For the text-containing cell, return its midpoint in (x, y) coordinate format. 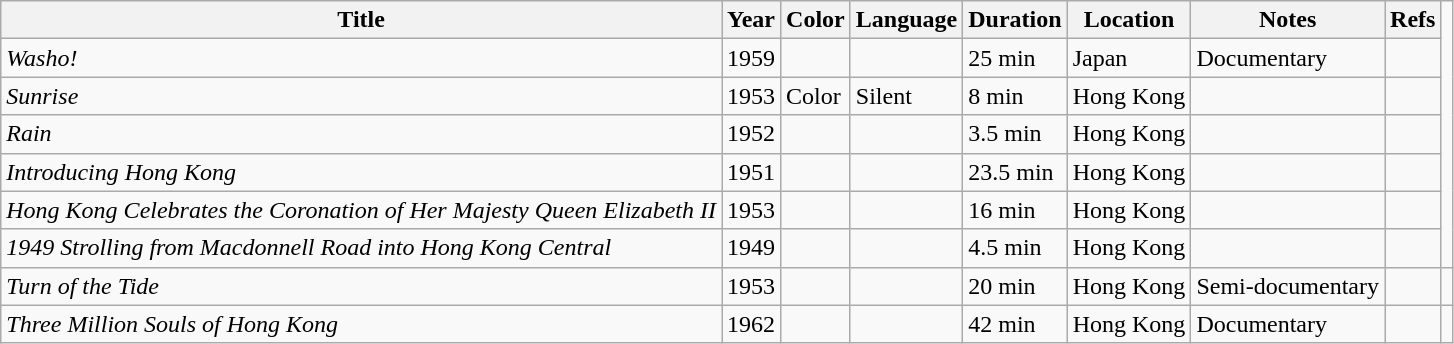
1962 (752, 324)
4.5 min (1015, 248)
1949 Strolling from Macdonnell Road into Hong Kong Central (362, 248)
Refs (1413, 20)
Japan (1129, 58)
Washo! (362, 58)
Language (906, 20)
Year (752, 20)
Location (1129, 20)
Duration (1015, 20)
Semi-documentary (1288, 286)
23.5 min (1015, 172)
Introducing Hong Kong (362, 172)
Hong Kong Celebrates the Coronation of Her Majesty Queen Elizabeth II (362, 210)
Three Million Souls of Hong Kong (362, 324)
Title (362, 20)
Notes (1288, 20)
1951 (752, 172)
8 min (1015, 96)
Sunrise (362, 96)
Turn of the Tide (362, 286)
16 min (1015, 210)
Rain (362, 134)
3.5 min (1015, 134)
Silent (906, 96)
1959 (752, 58)
1952 (752, 134)
20 min (1015, 286)
25 min (1015, 58)
1949 (752, 248)
42 min (1015, 324)
